Return [X, Y] of the center of cell containing provided text 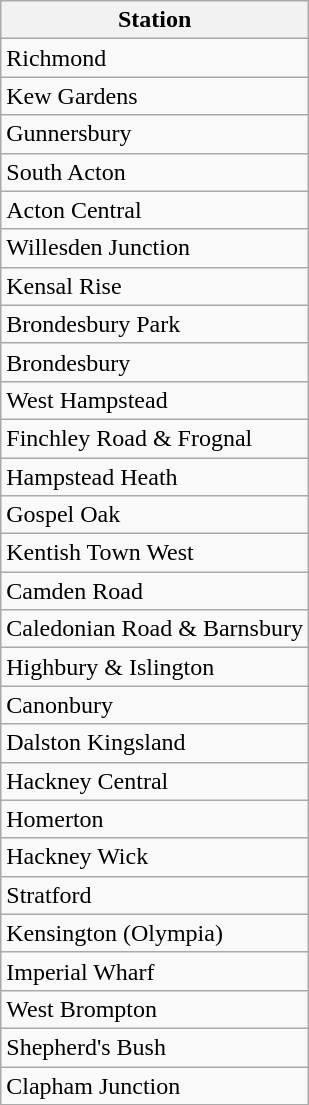
Gospel Oak [155, 515]
Imperial Wharf [155, 971]
Camden Road [155, 591]
Dalston Kingsland [155, 743]
Caledonian Road & Barnsbury [155, 629]
Finchley Road & Frognal [155, 438]
Richmond [155, 58]
Hackney Central [155, 781]
Acton Central [155, 210]
Gunnersbury [155, 134]
Brondesbury [155, 362]
Hackney Wick [155, 857]
Stratford [155, 895]
Kew Gardens [155, 96]
Brondesbury Park [155, 324]
Station [155, 20]
Highbury & Islington [155, 667]
Kensington (Olympia) [155, 933]
Kensal Rise [155, 286]
Hampstead Heath [155, 477]
West Brompton [155, 1009]
Canonbury [155, 705]
Kentish Town West [155, 553]
West Hampstead [155, 400]
Shepherd's Bush [155, 1047]
South Acton [155, 172]
Homerton [155, 819]
Clapham Junction [155, 1085]
Willesden Junction [155, 248]
